Capture the cell that displays the provided text and extract its (X, Y) central coordinate. 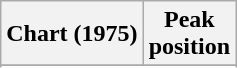
Peak position (189, 34)
Chart (1975) (72, 34)
